Search for the cell housing the specified text and yield its [X, Y] center coordinate. 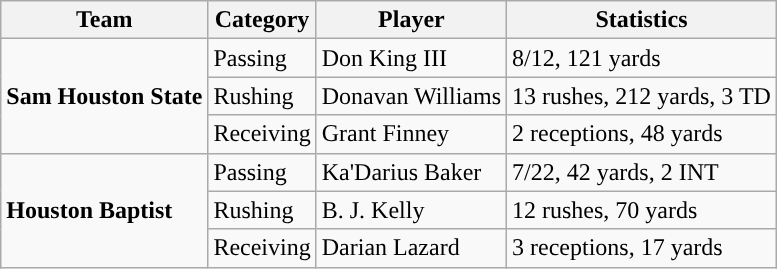
Team [104, 20]
Statistics [642, 20]
Houston Baptist [104, 210]
13 rushes, 212 yards, 3 TD [642, 96]
8/12, 121 yards [642, 58]
2 receptions, 48 yards [642, 134]
B. J. Kelly [411, 210]
Don King III [411, 58]
Category [262, 20]
7/22, 42 yards, 2 INT [642, 172]
Player [411, 20]
12 rushes, 70 yards [642, 210]
Darian Lazard [411, 248]
Sam Houston State [104, 96]
Ka'Darius Baker [411, 172]
3 receptions, 17 yards [642, 248]
Grant Finney [411, 134]
Donavan Williams [411, 96]
